Detect which cell encompasses the target text, then output its (X, Y) center coordinate. 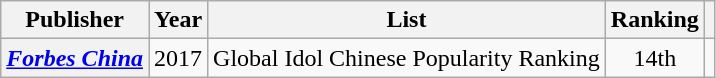
Global Idol Chinese Popularity Ranking (407, 58)
Year (178, 20)
14th (654, 58)
Forbes China (75, 58)
2017 (178, 58)
List (407, 20)
Publisher (75, 20)
Ranking (654, 20)
